Identify which cell holds the provided text, then report its [X, Y] central coordinate. 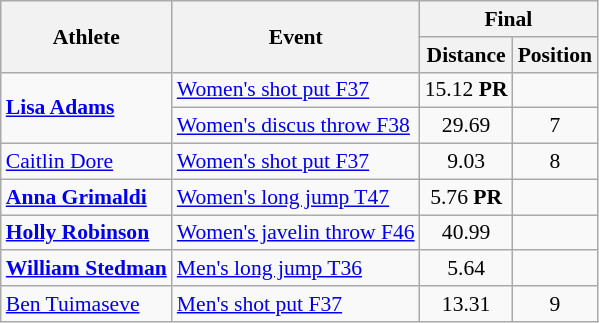
8 [555, 162]
7 [555, 126]
15.12 PR [466, 90]
Distance [466, 55]
Women's discus throw F38 [296, 126]
9 [555, 304]
Men's shot put F37 [296, 304]
Men's long jump T36 [296, 269]
Position [555, 55]
Lisa Adams [86, 108]
5.64 [466, 269]
40.99 [466, 233]
William Stedman [86, 269]
Event [296, 36]
Women's long jump T47 [296, 197]
Women's javelin throw F46 [296, 233]
Final [508, 19]
Ben Tuimaseve [86, 304]
29.69 [466, 126]
5.76 PR [466, 197]
13.31 [466, 304]
Anna Grimaldi [86, 197]
9.03 [466, 162]
Holly Robinson [86, 233]
Athlete [86, 36]
Caitlin Dore [86, 162]
